Output the (X, Y) coordinate of the center of the cell containing the given text.  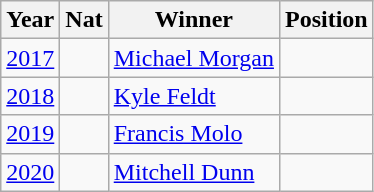
Mitchell Dunn (194, 172)
2017 (30, 58)
Kyle Feldt (194, 96)
Michael Morgan (194, 58)
Year (30, 20)
2020 (30, 172)
Francis Molo (194, 134)
2019 (30, 134)
Position (326, 20)
Nat (84, 20)
Winner (194, 20)
2018 (30, 96)
